Capture the cell that displays the provided text and extract its (x, y) central coordinate. 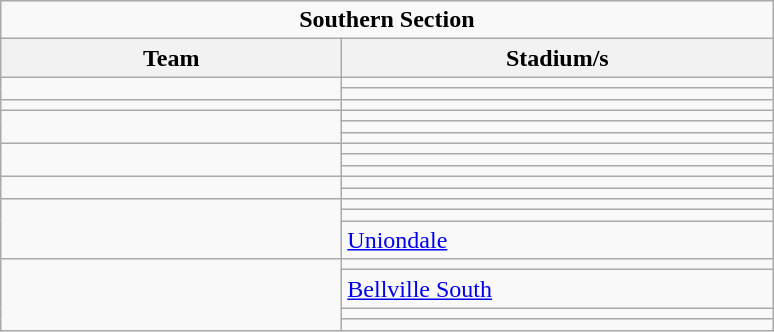
Team (172, 58)
Bellville South (558, 289)
Southern Section (387, 20)
Uniondale (558, 240)
Stadium/s (558, 58)
